Scan for the cell matching the given text and deliver its (X, Y) coordinate at center. 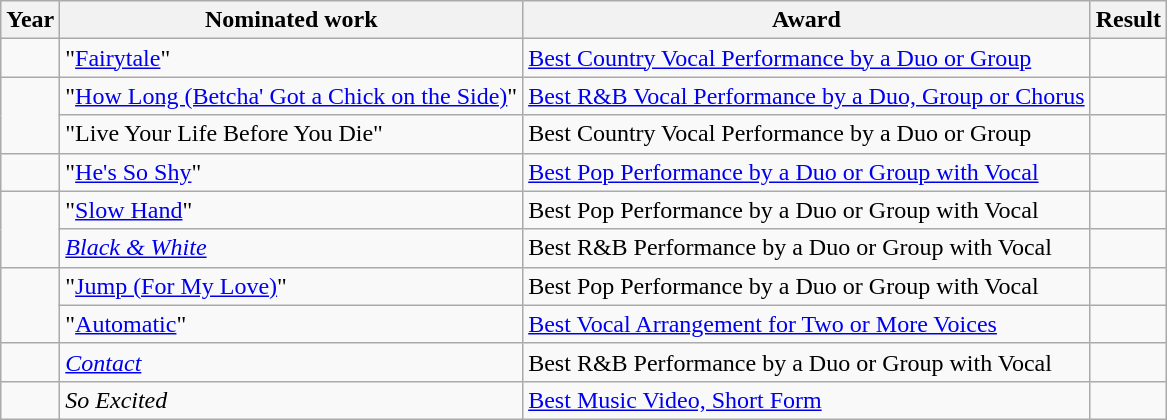
"Fairytale" (292, 58)
Result (1128, 20)
Year (30, 20)
"Slow Hand" (292, 210)
Best Vocal Arrangement for Two or More Voices (806, 324)
Black & White (292, 248)
"How Long (Betcha' Got a Chick on the Side)" (292, 96)
Best Music Video, Short Form (806, 400)
Best R&B Vocal Performance by a Duo, Group or Chorus (806, 96)
Nominated work (292, 20)
"Automatic" (292, 324)
"He's So Shy" (292, 172)
"Live Your Life Before You Die" (292, 134)
Award (806, 20)
So Excited (292, 400)
"Jump (For My Love)" (292, 286)
Contact (292, 362)
